Output the [x, y] coordinate of the center of the cell containing the given text.  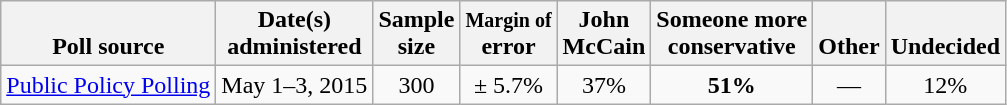
Other [849, 34]
51% [732, 85]
Someone moreconservative [732, 34]
300 [416, 85]
Samplesize [416, 34]
JohnMcCain [604, 34]
May 1–3, 2015 [294, 85]
— [849, 85]
Public Policy Polling [108, 85]
Undecided [945, 34]
Poll source [108, 34]
12% [945, 85]
Margin oferror [508, 34]
± 5.7% [508, 85]
37% [604, 85]
Date(s)administered [294, 34]
